For the text-containing cell, return its midpoint in [X, Y] coordinate format. 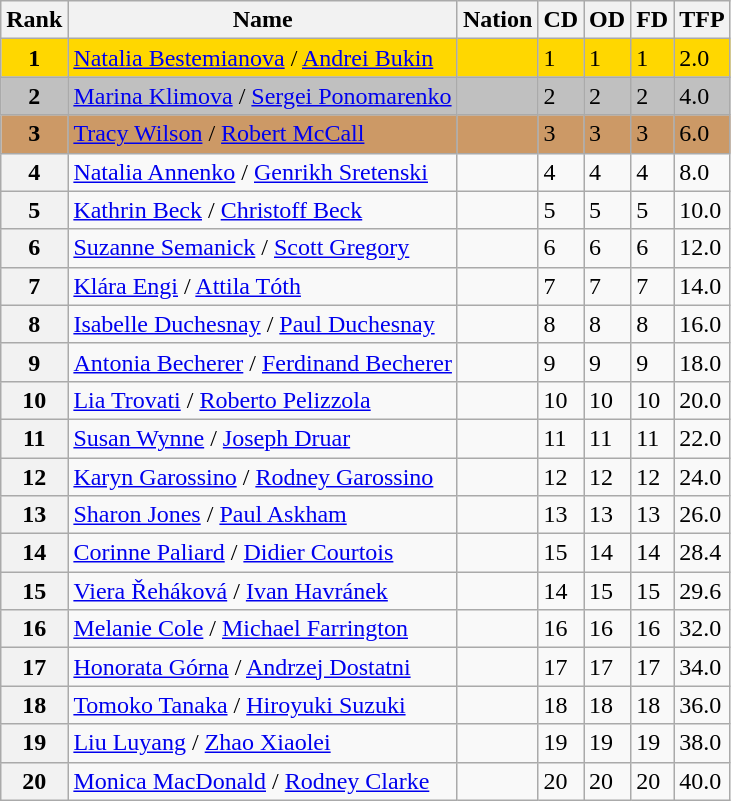
26.0 [702, 515]
Monica MacDonald / Rodney Clarke [263, 781]
4.0 [702, 96]
8.0 [702, 172]
34.0 [702, 667]
Name [263, 20]
Karyn Garossino / Rodney Garossino [263, 477]
24.0 [702, 477]
Natalia Bestemianova / Andrei Bukin [263, 58]
20.0 [702, 400]
6.0 [702, 134]
Sharon Jones / Paul Askham [263, 515]
22.0 [702, 438]
18.0 [702, 362]
CD [561, 20]
10.0 [702, 210]
Antonia Becherer / Ferdinand Becherer [263, 362]
29.6 [702, 591]
Natalia Annenko / Genrikh Sretenski [263, 172]
38.0 [702, 743]
Rank [34, 20]
TFP [702, 20]
Kathrin Beck / Christoff Beck [263, 210]
Corinne Paliard / Didier Courtois [263, 553]
Nation [497, 20]
FD [652, 20]
2.0 [702, 58]
28.4 [702, 553]
Melanie Cole / Michael Farrington [263, 629]
40.0 [702, 781]
Susan Wynne / Joseph Druar [263, 438]
36.0 [702, 705]
12.0 [702, 248]
Liu Luyang / Zhao Xiaolei [263, 743]
Marina Klimova / Sergei Ponomarenko [263, 96]
OD [608, 20]
Tomoko Tanaka / Hiroyuki Suzuki [263, 705]
Tracy Wilson / Robert McCall [263, 134]
14.0 [702, 286]
Isabelle Duchesnay / Paul Duchesnay [263, 324]
Honorata Górna / Andrzej Dostatni [263, 667]
Viera Řeháková / Ivan Havránek [263, 591]
16.0 [702, 324]
Lia Trovati / Roberto Pelizzola [263, 400]
Suzanne Semanick / Scott Gregory [263, 248]
32.0 [702, 629]
Klára Engi / Attila Tóth [263, 286]
